Capture the cell that displays the provided text and extract its [X, Y] central coordinate. 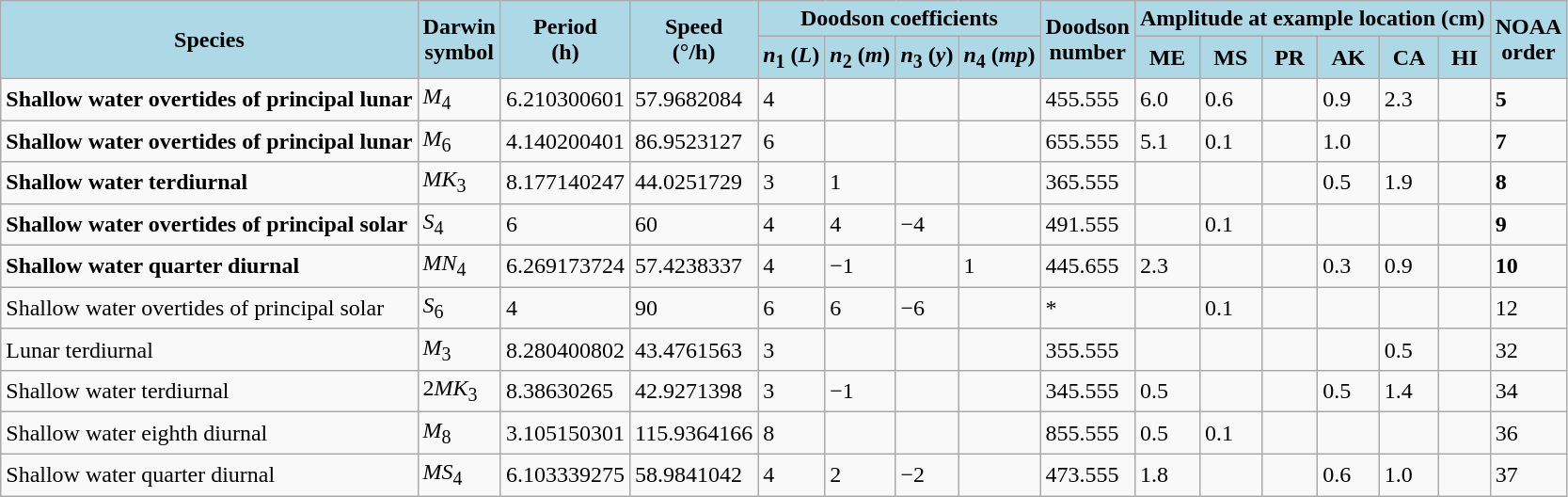
MS4 [459, 474]
36 [1528, 433]
455.555 [1087, 99]
345.555 [1087, 392]
1.8 [1166, 474]
90 [694, 308]
115.9364166 [694, 433]
−4 [927, 224]
−6 [927, 308]
n4 (mp) [999, 57]
Species [209, 40]
2MK3 [459, 392]
8.38630265 [564, 392]
365.555 [1087, 183]
Period (h) [564, 40]
9 [1528, 224]
3.105150301 [564, 433]
86.9523127 [694, 141]
8.280400802 [564, 349]
HI [1465, 57]
M4 [459, 99]
Doodson coefficients [899, 19]
5 [1528, 99]
* [1087, 308]
855.555 [1087, 433]
Speed (°/h) [694, 40]
Darwin symbol [459, 40]
57.9682084 [694, 99]
57.4238337 [694, 266]
S4 [459, 224]
4.140200401 [564, 141]
1.9 [1409, 183]
445.655 [1087, 266]
5.1 [1166, 141]
2 [860, 474]
6.210300601 [564, 99]
AK [1349, 57]
Shallow water eighth diurnal [209, 433]
12 [1528, 308]
M8 [459, 433]
6.269173724 [564, 266]
655.555 [1087, 141]
355.555 [1087, 349]
M6 [459, 141]
PR [1290, 57]
NOAA order [1528, 40]
10 [1528, 266]
43.4761563 [694, 349]
44.0251729 [694, 183]
CA [1409, 57]
n1 (L) [792, 57]
58.9841042 [694, 474]
n3 (y) [927, 57]
Doodson number [1087, 40]
473.555 [1087, 474]
MN4 [459, 266]
60 [694, 224]
−2 [927, 474]
34 [1528, 392]
42.9271398 [694, 392]
n2 (m) [860, 57]
M3 [459, 349]
491.555 [1087, 224]
ME [1166, 57]
8.177140247 [564, 183]
Amplitude at example location (cm) [1312, 19]
S6 [459, 308]
Lunar terdiurnal [209, 349]
6.0 [1166, 99]
0.3 [1349, 266]
32 [1528, 349]
1.4 [1409, 392]
MK3 [459, 183]
6.103339275 [564, 474]
37 [1528, 474]
7 [1528, 141]
MS [1230, 57]
